From the cell containing the given text, extract its center point as [X, Y] coordinate. 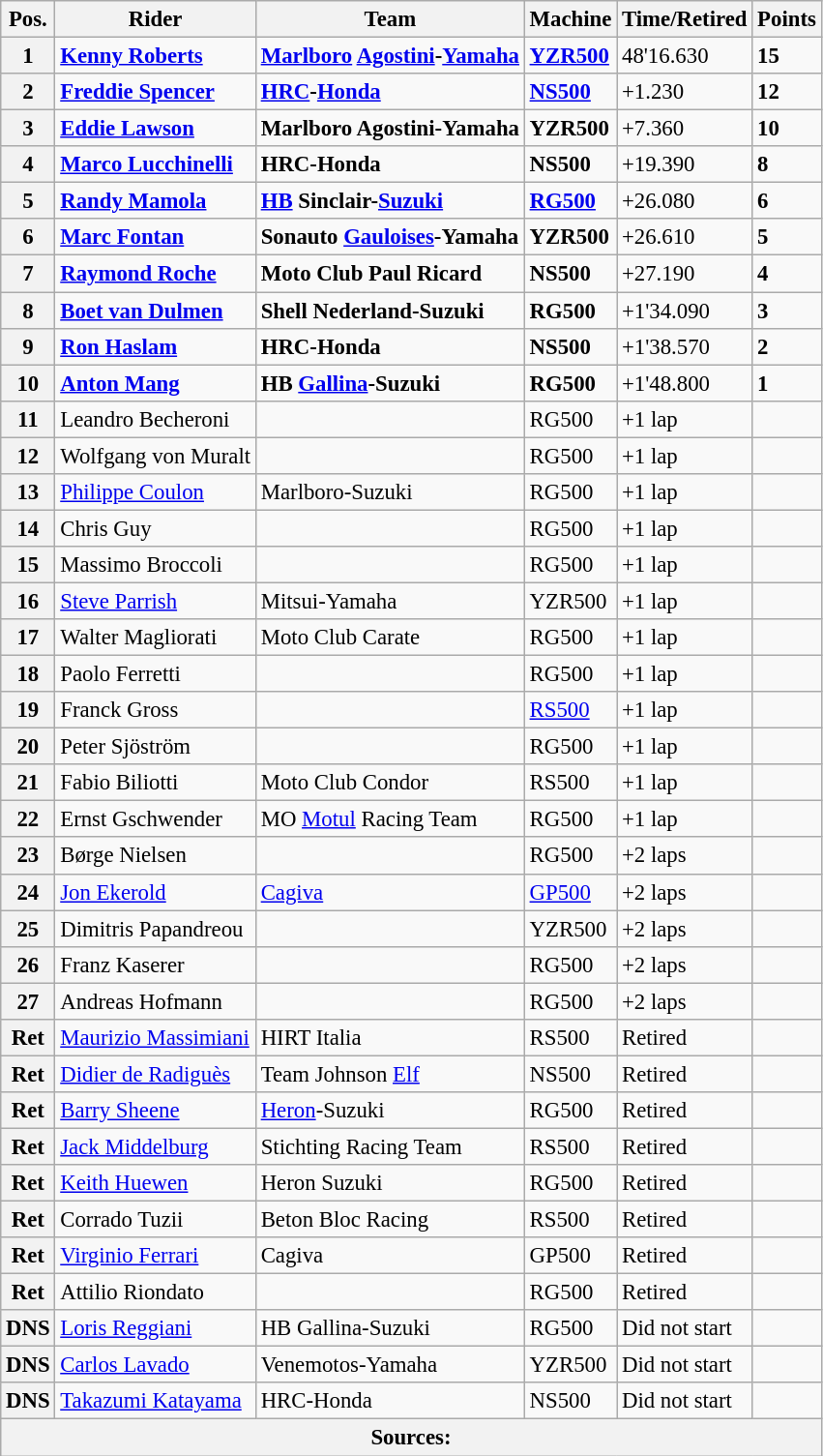
Team Johnson Elf [390, 1074]
Heron-Suzuki [390, 1111]
48'16.630 [685, 56]
Randy Mamola [155, 201]
Machine [571, 19]
MO Motul Racing Team [390, 819]
Corrado Tuzii [155, 1220]
9 [28, 346]
Moto Club Paul Ricard [390, 274]
Time/Retired [685, 19]
17 [28, 638]
+7.360 [685, 129]
Didier de Radiguès [155, 1074]
+26.610 [685, 237]
Virginio Ferrari [155, 1256]
Points [787, 19]
Heron Suzuki [390, 1183]
+19.390 [685, 164]
Ernst Gschwender [155, 819]
14 [28, 528]
+1'48.800 [685, 383]
HIRT Italia [390, 1038]
+1'38.570 [685, 346]
24 [28, 892]
Marc Fontan [155, 237]
Jon Ekerold [155, 892]
Freddie Spencer [155, 92]
Walter Magliorati [155, 638]
23 [28, 856]
Keith Huewen [155, 1183]
Boet van Dulmen [155, 311]
+1.230 [685, 92]
Moto Club Carate [390, 638]
19 [28, 710]
Pos. [28, 19]
Mitsui-Yamaha [390, 601]
Takazumi Katayama [155, 1402]
Philippe Coulon [155, 492]
Maurizio Massimiani [155, 1038]
Kenny Roberts [155, 56]
Moto Club Condor [390, 783]
Barry Sheene [155, 1111]
7 [28, 274]
27 [28, 1001]
20 [28, 747]
Jack Middelburg [155, 1146]
+27.190 [685, 274]
13 [28, 492]
Raymond Roche [155, 274]
Andreas Hofmann [155, 1001]
22 [28, 819]
Sources: [411, 1438]
Fabio Biliotti [155, 783]
11 [28, 419]
Beton Bloc Racing [390, 1220]
Massimo Broccoli [155, 565]
25 [28, 929]
Stichting Racing Team [390, 1146]
Loris Reggiani [155, 1328]
Sonauto Gauloises-Yamaha [390, 237]
+26.080 [685, 201]
Wolfgang von Muralt [155, 456]
18 [28, 674]
21 [28, 783]
Chris Guy [155, 528]
16 [28, 601]
Shell Nederland-Suzuki [390, 311]
Franck Gross [155, 710]
Peter Sjöström [155, 747]
Leandro Becheroni [155, 419]
Team [390, 19]
Franz Kaserer [155, 965]
Paolo Ferretti [155, 674]
+1'34.090 [685, 311]
HB Sinclair-Suzuki [390, 201]
Dimitris Papandreou [155, 929]
Børge Nielsen [155, 856]
Ron Haslam [155, 346]
Rider [155, 19]
26 [28, 965]
Attilio Riondato [155, 1293]
Steve Parrish [155, 601]
Eddie Lawson [155, 129]
Venemotos-Yamaha [390, 1365]
Marlboro-Suzuki [390, 492]
Marco Lucchinelli [155, 164]
Anton Mang [155, 383]
Carlos Lavado [155, 1365]
